Scan for the cell matching the given text and deliver its (x, y) coordinate at center. 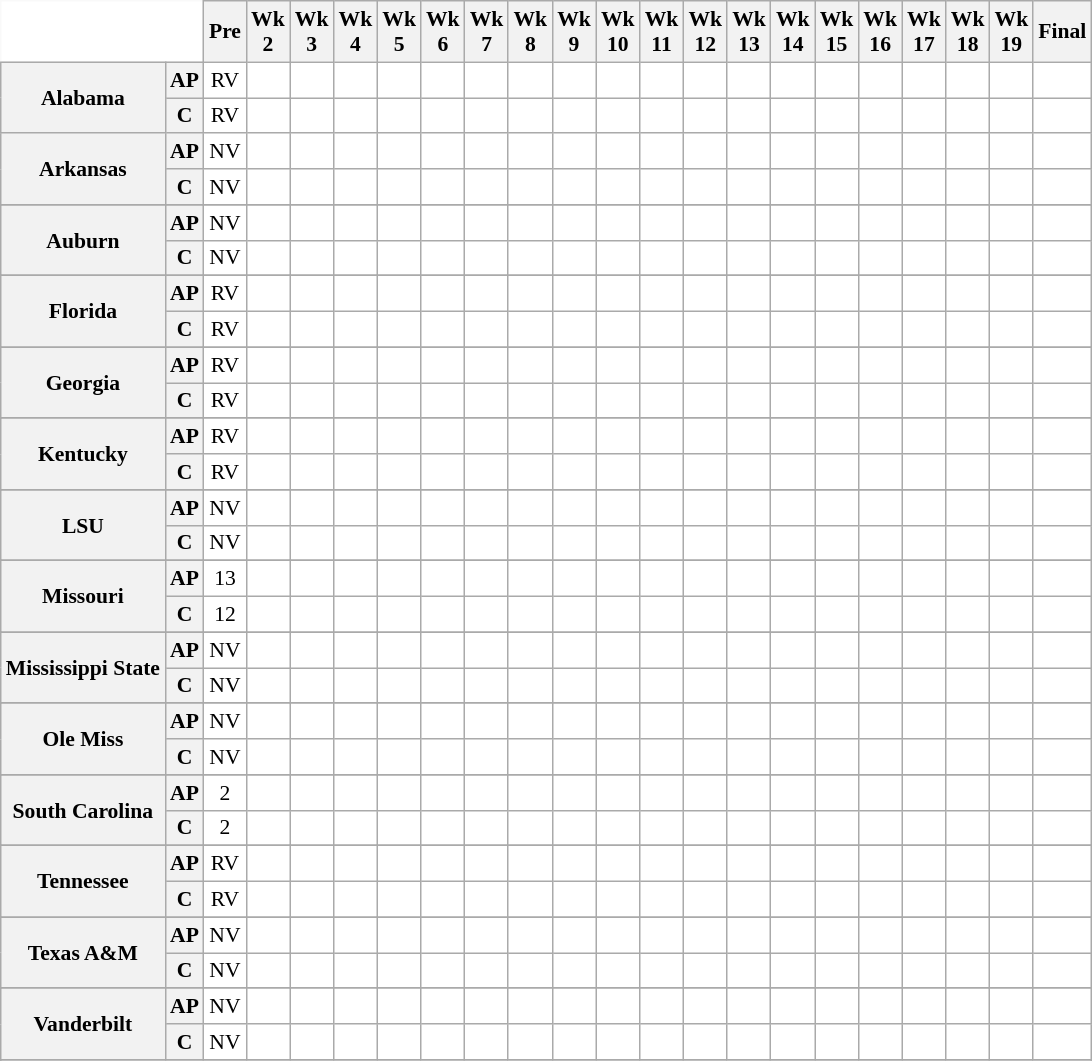
Wk8 (530, 32)
LSU (83, 526)
Wk15 (837, 32)
Wk17 (924, 32)
Wk7 (487, 32)
13 (225, 579)
Florida (83, 312)
Mississippi State (83, 668)
Auburn (83, 240)
Georgia (83, 382)
South Carolina (83, 810)
Wk11 (662, 32)
Wk10 (618, 32)
Alabama (83, 98)
Ole Miss (83, 740)
Wk12 (705, 32)
Kentucky (83, 454)
Wk19 (1012, 32)
Texas A&M (83, 952)
Vanderbilt (83, 1024)
Wk2 (268, 32)
Wk16 (880, 32)
Wk4 (355, 32)
Wk18 (968, 32)
Wk5 (399, 32)
Wk9 (574, 32)
Wk3 (312, 32)
Missouri (83, 596)
Wk13 (749, 32)
Arkansas (83, 170)
Tennessee (83, 882)
12 (225, 615)
Pre (225, 32)
Wk6 (443, 32)
Final (1062, 32)
Wk14 (793, 32)
